Return (X, Y) of the center of cell containing provided text 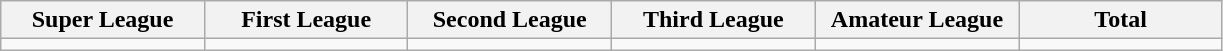
Super League (103, 20)
Amateur League (917, 20)
First League (306, 20)
Second League (510, 20)
Total (1121, 20)
Third League (714, 20)
